Return the [x, y] coordinate for the center point of the cell that contains the specified text.  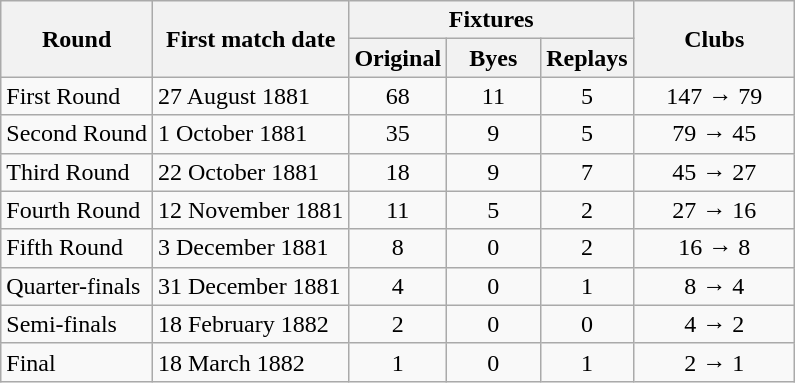
31 December 1881 [250, 286]
22 October 1881 [250, 172]
First match date [250, 39]
12 November 1881 [250, 210]
Semi-finals [77, 324]
8 [398, 248]
4 [398, 286]
27 → 16 [714, 210]
Fifth Round [77, 248]
27 August 1881 [250, 96]
4 → 2 [714, 324]
3 December 1881 [250, 248]
Replays [587, 58]
16 → 8 [714, 248]
18 February 1882 [250, 324]
79 → 45 [714, 134]
68 [398, 96]
35 [398, 134]
7 [587, 172]
2 → 1 [714, 362]
Third Round [77, 172]
45 → 27 [714, 172]
Fourth Round [77, 210]
Round [77, 39]
Quarter-finals [77, 286]
Original [398, 58]
Fixtures [492, 20]
Second Round [77, 134]
18 March 1882 [250, 362]
18 [398, 172]
First Round [77, 96]
147 → 79 [714, 96]
Byes [494, 58]
Final [77, 362]
Clubs [714, 39]
1 October 1881 [250, 134]
8 → 4 [714, 286]
